Locate the cell with the specified text and output its (X, Y) center coordinate. 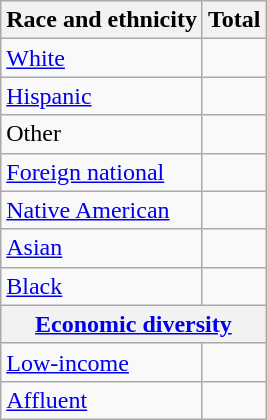
Affluent (102, 400)
Native American (102, 210)
Hispanic (102, 96)
Asian (102, 248)
Black (102, 286)
Other (102, 134)
Foreign national (102, 172)
Race and ethnicity (102, 20)
Economic diversity (134, 324)
White (102, 58)
Low-income (102, 362)
Total (234, 20)
